Detect which cell encompasses the target text, then output its [x, y] center coordinate. 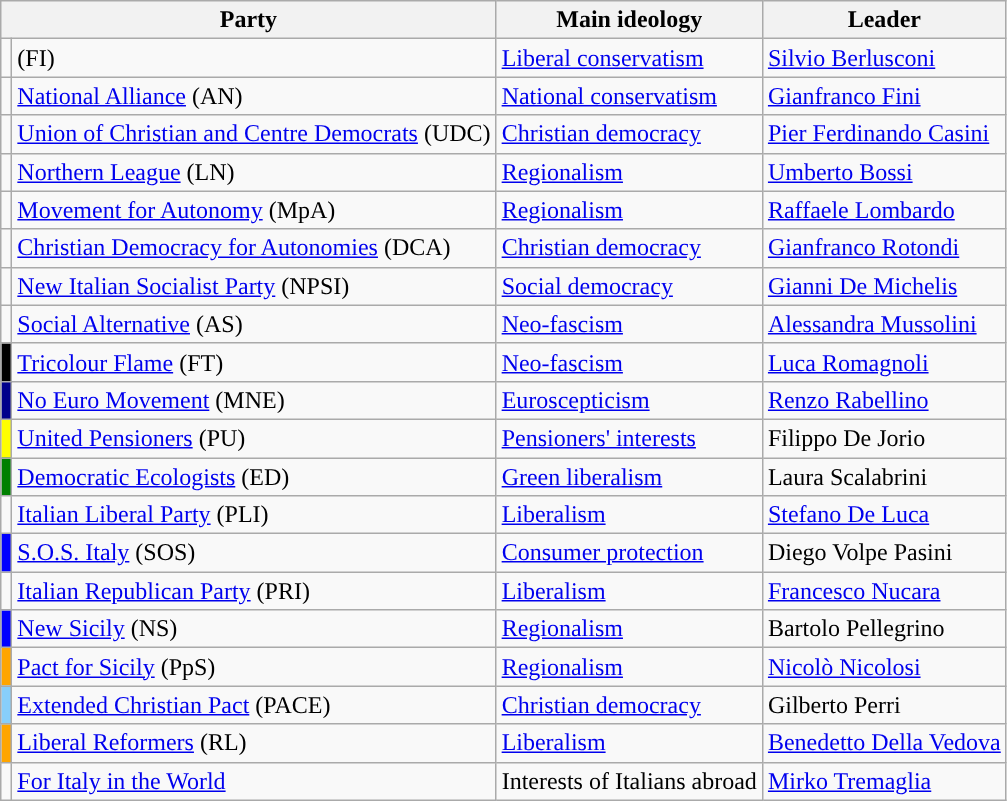
Party [248, 20]
Gianni De Michelis [884, 286]
Social Alternative (AS) [254, 324]
Mirko Tremaglia [884, 781]
Francesco Nucara [884, 591]
Renzo Rabellino [884, 400]
No Euro Movement (MNE) [254, 400]
United Pensioners (PU) [254, 438]
Gianfranco Rotondi [884, 248]
Gianfranco Fini [884, 96]
Diego Volpe Pasini [884, 553]
Italian Republican Party (PRI) [254, 591]
Gilberto Perri [884, 705]
Bartolo Pellegrino [884, 629]
New Italian Socialist Party (NPSI) [254, 286]
Stefano De Luca [884, 515]
Pact for Sicily (PpS) [254, 667]
Italian Liberal Party (PLI) [254, 515]
Benedetto Della Vedova [884, 743]
Main ideology [629, 20]
Luca Romagnoli [884, 362]
National conservatism [629, 96]
Consumer protection [629, 553]
For Italy in the World [254, 781]
Raffaele Lombardo [884, 210]
Social democracy [629, 286]
Pensioners' interests [629, 438]
Liberal Reformers (RL) [254, 743]
Interests of Italians abroad [629, 781]
New Sicily (NS) [254, 629]
(FI) [254, 58]
Extended Christian Pact (PACE) [254, 705]
Pier Ferdinando Casini [884, 134]
Leader [884, 20]
Laura Scalabrini [884, 477]
Green liberalism [629, 477]
Euroscepticism [629, 400]
Filippo De Jorio [884, 438]
Tricolour Flame (FT) [254, 362]
S.O.S. Italy (SOS) [254, 553]
Democratic Ecologists (ED) [254, 477]
Union of Christian and Centre Democrats (UDC) [254, 134]
Umberto Bossi [884, 172]
Nicolò Nicolosi [884, 667]
Christian Democracy for Autonomies (DCA) [254, 248]
Silvio Berlusconi [884, 58]
Alessandra Mussolini [884, 324]
National Alliance (AN) [254, 96]
Movement for Autonomy (MpA) [254, 210]
Liberal conservatism [629, 58]
Northern League (LN) [254, 172]
